Scan for the cell matching the given text and deliver its [X, Y] coordinate at center. 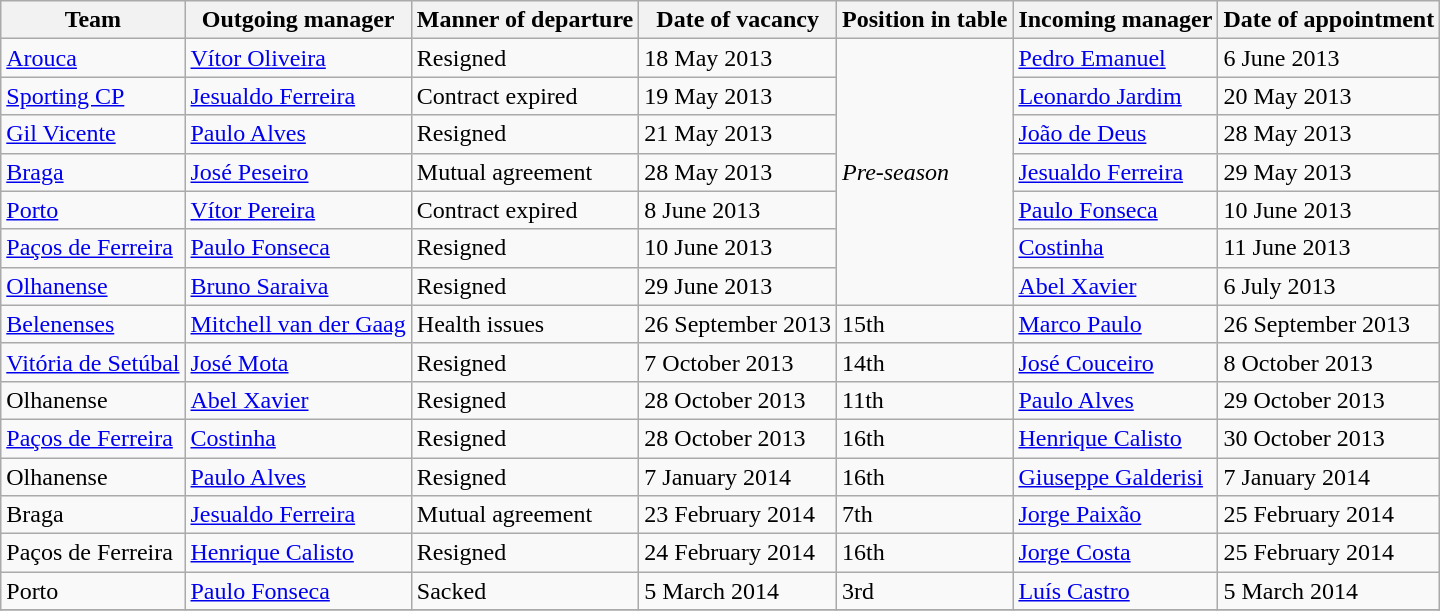
Leonardo Jardim [1116, 96]
6 July 2013 [1329, 286]
11 June 2013 [1329, 248]
Luís Castro [1116, 591]
Vitória de Setúbal [93, 362]
20 May 2013 [1329, 96]
Date of appointment [1329, 20]
30 October 2013 [1329, 438]
8 October 2013 [1329, 362]
3rd [924, 591]
Incoming manager [1116, 20]
Health issues [524, 324]
Jorge Paixão [1116, 515]
Gil Vicente [93, 134]
Pedro Emanuel [1116, 58]
Giuseppe Galderisi [1116, 477]
Sacked [524, 591]
Pre-season [924, 172]
Jorge Costa [1116, 553]
Mitchell van der Gaag [298, 324]
23 February 2014 [738, 515]
José Couceiro [1116, 362]
José Peseiro [298, 172]
15th [924, 324]
29 June 2013 [738, 286]
Outgoing manager [298, 20]
14th [924, 362]
8 June 2013 [738, 210]
21 May 2013 [738, 134]
7th [924, 515]
José Mota [298, 362]
Vítor Oliveira [298, 58]
11th [924, 400]
Vítor Pereira [298, 210]
29 October 2013 [1329, 400]
Belenenses [93, 324]
João de Deus [1116, 134]
Manner of departure [524, 20]
7 October 2013 [738, 362]
Position in table [924, 20]
19 May 2013 [738, 96]
18 May 2013 [738, 58]
24 February 2014 [738, 553]
Arouca [93, 58]
Bruno Saraiva [298, 286]
29 May 2013 [1329, 172]
6 June 2013 [1329, 58]
Marco Paulo [1116, 324]
Team [93, 20]
Date of vacancy [738, 20]
Sporting CP [93, 96]
